Pinpoint the cell where the given text exists, returning its [X, Y] midpoint coordinate. 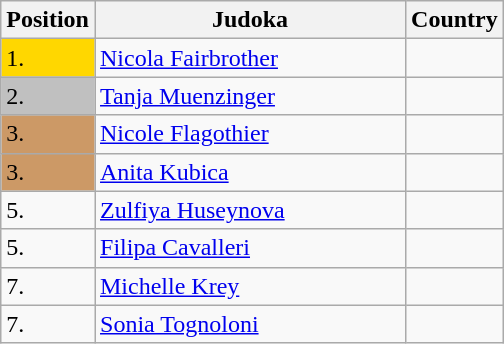
1. [48, 58]
Anita Kubica [250, 172]
Country [455, 20]
Zulfiya Huseynova [250, 210]
Sonia Tognoloni [250, 324]
Position [48, 20]
Filipa Cavalleri [250, 248]
Michelle Krey [250, 286]
2. [48, 96]
Judoka [250, 20]
Nicola Fairbrother [250, 58]
Nicole Flagothier [250, 134]
Tanja Muenzinger [250, 96]
